Return the [X, Y] coordinate for the center point of the cell that contains the specified text.  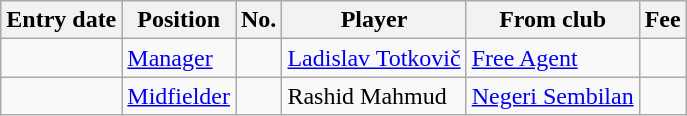
Player [374, 20]
No. [259, 20]
Entry date [62, 20]
Manager [179, 58]
Position [179, 20]
Rashid Mahmud [374, 96]
Negeri Sembilan [552, 96]
Midfielder [179, 96]
From club [552, 20]
Fee [662, 20]
Ladislav Totkovič [374, 58]
Free Agent [552, 58]
